Determine the (X, Y) coordinate at the center of the cell enclosing the given text.  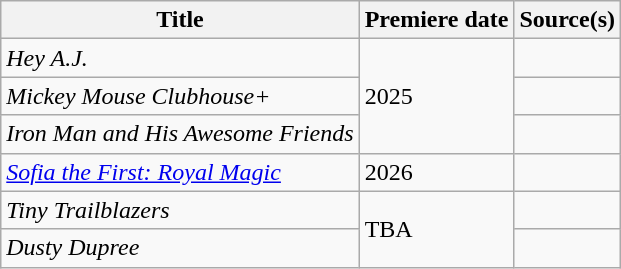
Premiere date (436, 20)
Title (180, 20)
Tiny Trailblazers (180, 210)
Hey A.J. (180, 58)
Iron Man and His Awesome Friends (180, 134)
TBA (436, 229)
Sofia the First: Royal Magic (180, 172)
Source(s) (568, 20)
Mickey Mouse Clubhouse+ (180, 96)
2025 (436, 96)
2026 (436, 172)
Dusty Dupree (180, 248)
